Locate the cell with the specified text and output its (X, Y) center coordinate. 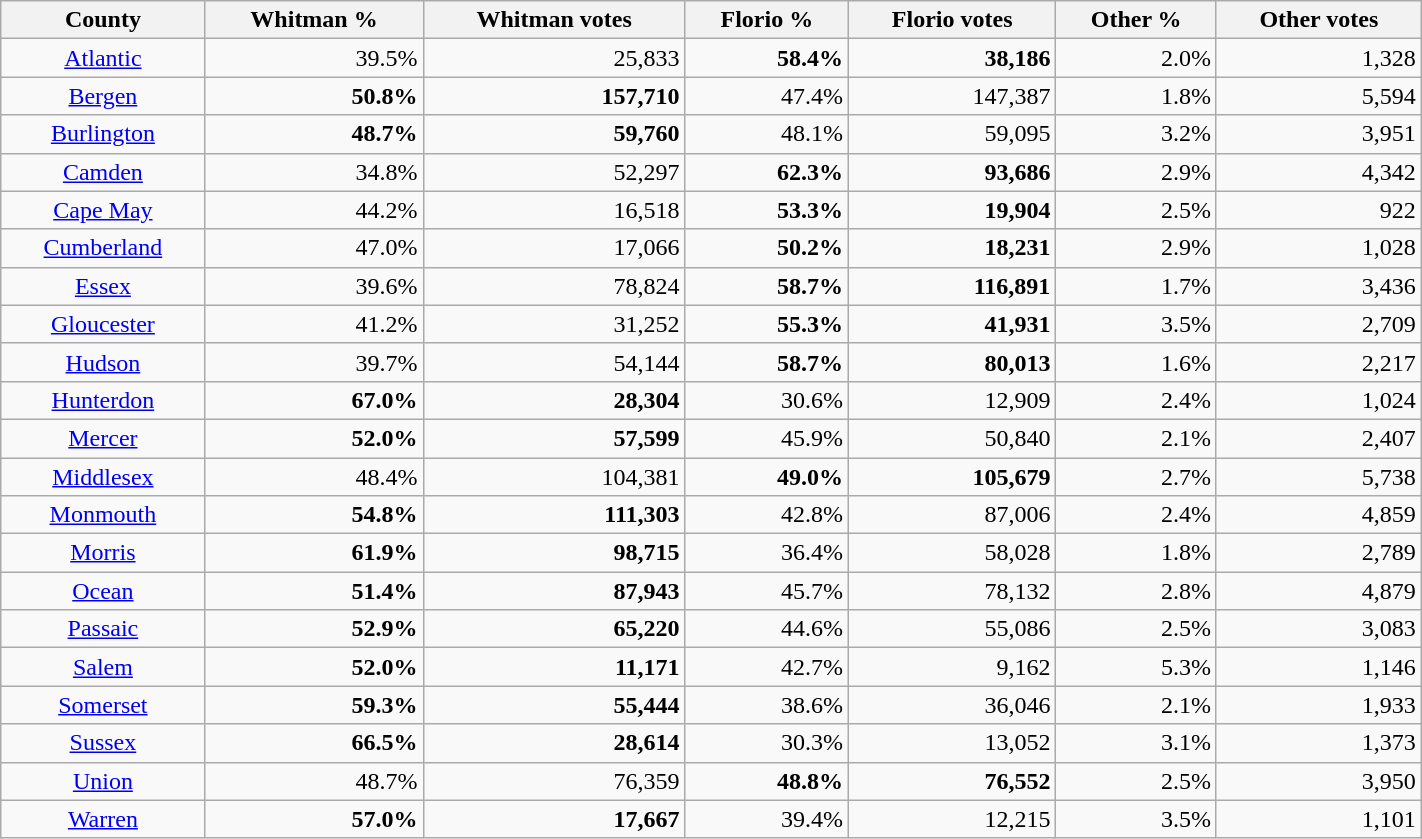
59.3% (314, 705)
55.3% (766, 324)
87,943 (554, 591)
Atlantic (103, 58)
Camden (103, 172)
61.9% (314, 553)
2.7% (1136, 477)
1.6% (1136, 362)
Somerset (103, 705)
2,709 (1318, 324)
39.5% (314, 58)
116,891 (952, 286)
111,303 (554, 515)
25,833 (554, 58)
Hunterdon (103, 400)
Passaic (103, 629)
Burlington (103, 134)
3,436 (1318, 286)
5.3% (1136, 667)
Other votes (1318, 20)
4,859 (1318, 515)
3.1% (1136, 743)
105,679 (952, 477)
53.3% (766, 210)
104,381 (554, 477)
38.6% (766, 705)
57.0% (314, 819)
31,252 (554, 324)
1,101 (1318, 819)
1,028 (1318, 248)
30.6% (766, 400)
39.7% (314, 362)
59,760 (554, 134)
147,387 (952, 96)
52,297 (554, 172)
59,095 (952, 134)
Whitman % (314, 20)
47.0% (314, 248)
39.4% (766, 819)
36,046 (952, 705)
Salem (103, 667)
Cape May (103, 210)
1,373 (1318, 743)
5,594 (1318, 96)
Sussex (103, 743)
55,086 (952, 629)
38,186 (952, 58)
19,904 (952, 210)
47.4% (766, 96)
78,824 (554, 286)
66.5% (314, 743)
3,950 (1318, 781)
Bergen (103, 96)
54,144 (554, 362)
3,951 (1318, 134)
45.9% (766, 438)
1.7% (1136, 286)
Union (103, 781)
2.0% (1136, 58)
12,909 (952, 400)
54.8% (314, 515)
48.4% (314, 477)
76,359 (554, 781)
County (103, 20)
12,215 (952, 819)
45.7% (766, 591)
34.8% (314, 172)
78,132 (952, 591)
51.4% (314, 591)
922 (1318, 210)
Cumberland (103, 248)
55,444 (554, 705)
157,710 (554, 96)
16,518 (554, 210)
48.8% (766, 781)
Gloucester (103, 324)
3,083 (1318, 629)
30.3% (766, 743)
76,552 (952, 781)
Mercer (103, 438)
2.8% (1136, 591)
50,840 (952, 438)
42.8% (766, 515)
41.2% (314, 324)
Monmouth (103, 515)
3.2% (1136, 134)
28,614 (554, 743)
18,231 (952, 248)
1,328 (1318, 58)
58.4% (766, 58)
Ocean (103, 591)
17,066 (554, 248)
28,304 (554, 400)
13,052 (952, 743)
49.0% (766, 477)
Warren (103, 819)
4,879 (1318, 591)
1,933 (1318, 705)
Middlesex (103, 477)
2,217 (1318, 362)
67.0% (314, 400)
2,407 (1318, 438)
44.6% (766, 629)
58,028 (952, 553)
57,599 (554, 438)
Hudson (103, 362)
52.9% (314, 629)
Morris (103, 553)
Essex (103, 286)
17,667 (554, 819)
36.4% (766, 553)
9,162 (952, 667)
62.3% (766, 172)
1,146 (1318, 667)
5,738 (1318, 477)
48.1% (766, 134)
41,931 (952, 324)
Florio % (766, 20)
42.7% (766, 667)
4,342 (1318, 172)
11,171 (554, 667)
93,686 (952, 172)
1,024 (1318, 400)
87,006 (952, 515)
44.2% (314, 210)
2,789 (1318, 553)
Whitman votes (554, 20)
39.6% (314, 286)
Florio votes (952, 20)
50.8% (314, 96)
65,220 (554, 629)
50.2% (766, 248)
Other % (1136, 20)
98,715 (554, 553)
80,013 (952, 362)
